Provide the [x, y] coordinate of the cell's center where the given text is located.  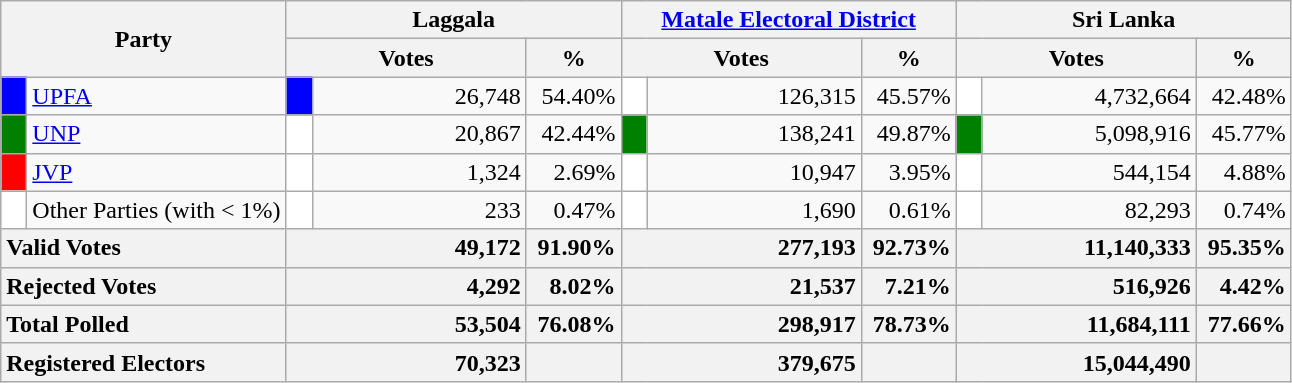
11,140,333 [1076, 248]
4.42% [1244, 286]
76.08% [574, 324]
138,241 [754, 134]
Laggala [454, 20]
45.77% [1244, 134]
82,293 [1089, 210]
10,947 [754, 172]
15,044,490 [1076, 362]
92.73% [908, 248]
379,675 [741, 362]
53,504 [406, 324]
2.69% [574, 172]
49,172 [406, 248]
26,748 [419, 96]
Total Polled [144, 324]
516,926 [1076, 286]
126,315 [754, 96]
7.21% [908, 286]
0.47% [574, 210]
45.57% [908, 96]
4.88% [1244, 172]
3.95% [908, 172]
233 [419, 210]
20,867 [419, 134]
49.87% [908, 134]
11,684,111 [1076, 324]
21,537 [741, 286]
54.40% [574, 96]
95.35% [1244, 248]
70,323 [406, 362]
78.73% [908, 324]
Valid Votes [144, 248]
298,917 [741, 324]
42.44% [574, 134]
1,690 [754, 210]
8.02% [574, 286]
Sri Lanka [1124, 20]
42.48% [1244, 96]
91.90% [574, 248]
Other Parties (with < 1%) [156, 210]
UPFA [156, 96]
1,324 [419, 172]
4,732,664 [1089, 96]
5,098,916 [1089, 134]
UNP [156, 134]
Party [144, 39]
0.61% [908, 210]
0.74% [1244, 210]
277,193 [741, 248]
Registered Electors [144, 362]
77.66% [1244, 324]
Rejected Votes [144, 286]
Matale Electoral District [788, 20]
544,154 [1089, 172]
JVP [156, 172]
4,292 [406, 286]
